Pinpoint the cell where the given text exists, returning its [x, y] midpoint coordinate. 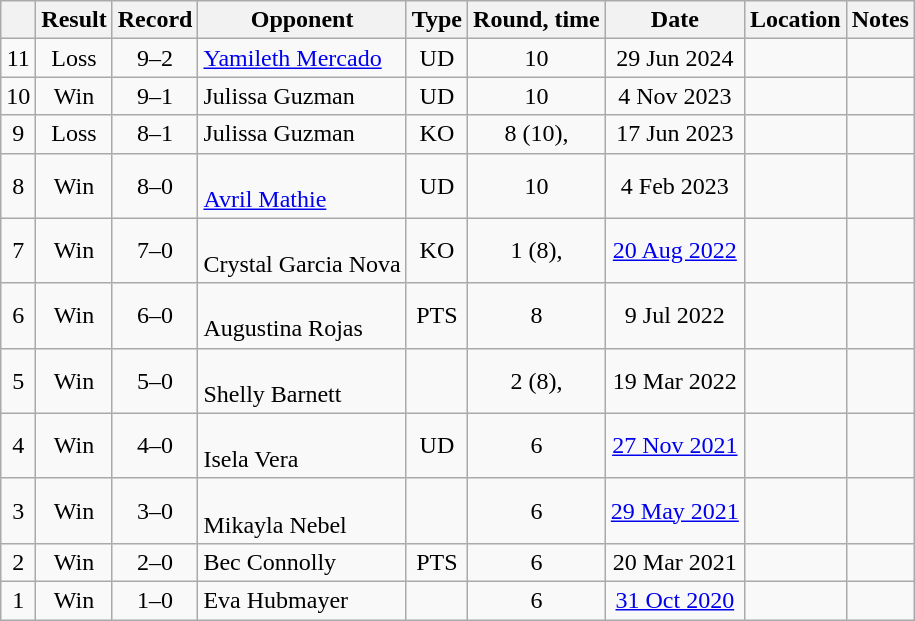
11 [18, 58]
3 [18, 510]
9–2 [155, 58]
Notes [880, 20]
27 Nov 2021 [674, 446]
4 Nov 2023 [674, 96]
1 (8), [537, 250]
2–0 [155, 562]
Eva Hubmayer [302, 600]
5–0 [155, 380]
Type [436, 20]
2 [18, 562]
Location [795, 20]
1–0 [155, 600]
Shelly Barnett [302, 380]
2 (8), [537, 380]
Opponent [302, 20]
9 [18, 134]
Round, time [537, 20]
19 Mar 2022 [674, 380]
20 Mar 2021 [674, 562]
Mikayla Nebel [302, 510]
1 [18, 600]
Result [74, 20]
7 [18, 250]
6–0 [155, 316]
31 Oct 2020 [674, 600]
Yamileth Mercado [302, 58]
4 [18, 446]
Isela Vera [302, 446]
3–0 [155, 510]
29 May 2021 [674, 510]
9 Jul 2022 [674, 316]
8–1 [155, 134]
4 Feb 2023 [674, 186]
20 Aug 2022 [674, 250]
17 Jun 2023 [674, 134]
29 Jun 2024 [674, 58]
4–0 [155, 446]
Avril Mathie [302, 186]
Augustina Rojas [302, 316]
9–1 [155, 96]
5 [18, 380]
8 (10), [537, 134]
Bec Connolly [302, 562]
7–0 [155, 250]
Record [155, 20]
Crystal Garcia Nova [302, 250]
8–0 [155, 186]
Date [674, 20]
